Pinpoint the cell where the given text exists, returning its [X, Y] midpoint coordinate. 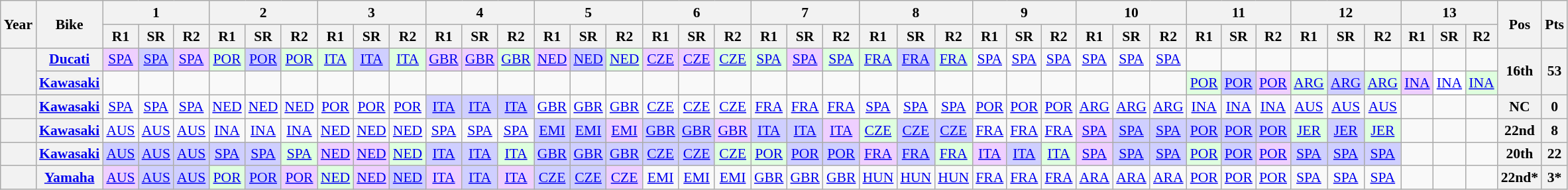
16th [1520, 71]
2 [262, 13]
22 [1555, 154]
6 [697, 13]
Yamaha [69, 178]
11 [1239, 13]
1 [156, 13]
22nd* [1520, 178]
9 [1024, 13]
Pts [1555, 24]
3 [371, 13]
20th [1520, 154]
Bike [69, 24]
7 [805, 13]
10 [1132, 13]
3* [1555, 178]
Year [19, 24]
53 [1555, 71]
Ducati [69, 60]
4 [480, 13]
13 [1449, 13]
Pos [1520, 24]
5 [588, 13]
NC [1520, 107]
12 [1345, 13]
0 [1555, 107]
22nd [1520, 130]
